Identify which cell holds the provided text, then report its (X, Y) central coordinate. 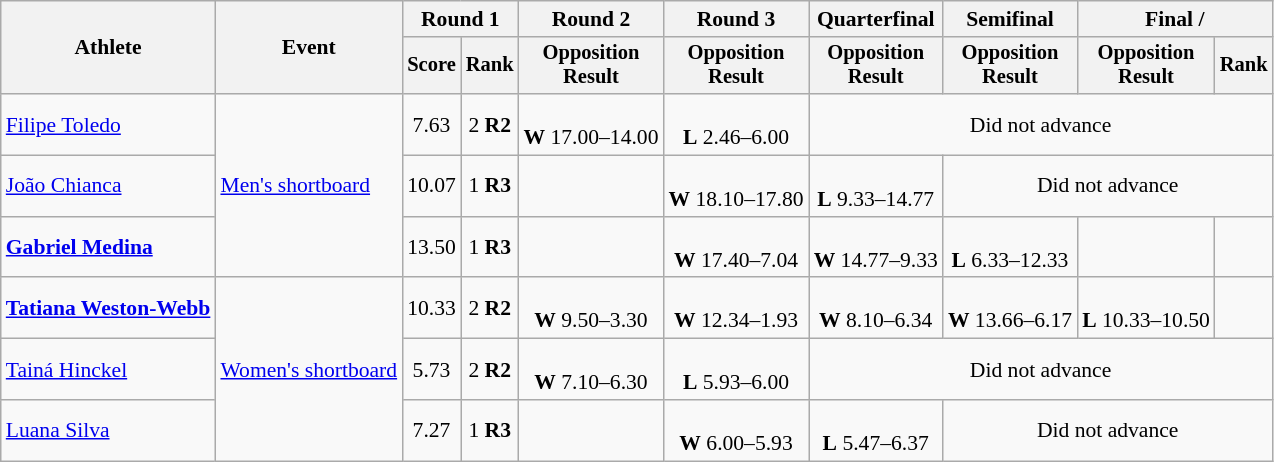
João Chianca (108, 186)
L 2.46–6.00 (736, 124)
L 5.93–6.00 (736, 370)
W 17.40–7.04 (736, 248)
Gabriel Medina (108, 248)
Round 3 (736, 19)
Round 2 (590, 19)
W 12.34–1.93 (736, 308)
7.63 (432, 124)
10.33 (432, 308)
Athlete (108, 48)
L 6.33–12.33 (1010, 248)
W 17.00–14.00 (590, 124)
W 6.00–5.93 (736, 430)
5.73 (432, 370)
Women's shortboard (308, 370)
L 10.33–10.50 (1146, 308)
Filipe Toledo (108, 124)
10.07 (432, 186)
Semifinal (1010, 19)
Men's shortboard (308, 186)
13.50 (432, 248)
W 13.66–6.17 (1010, 308)
Score (432, 66)
L 5.47–6.37 (876, 430)
Luana Silva (108, 430)
Quarterfinal (876, 19)
Tatiana Weston-Webb (108, 308)
L 9.33–14.77 (876, 186)
W 7.10–6.30 (590, 370)
W 8.10–6.34 (876, 308)
Final / (1174, 19)
Round 1 (460, 19)
W 14.77–9.33 (876, 248)
W 18.10–17.80 (736, 186)
Event (308, 48)
Tainá Hinckel (108, 370)
W 9.50–3.30 (590, 308)
7.27 (432, 430)
